Return the [x, y] coordinate for the center point of the cell that contains the specified text.  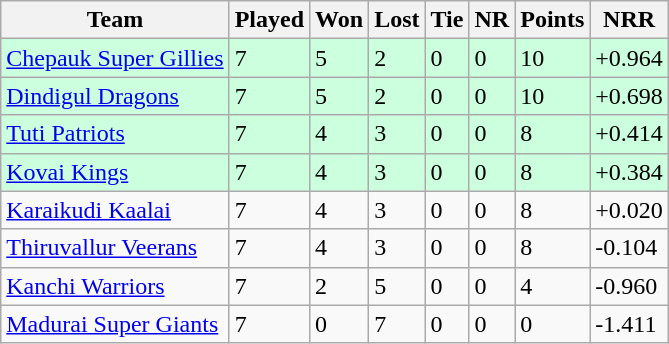
+0.414 [630, 134]
Chepauk Super Gillies [115, 58]
-0.960 [630, 286]
NR [492, 20]
Points [552, 20]
Kovai Kings [115, 172]
Tie [447, 20]
+0.020 [630, 210]
-0.104 [630, 248]
Tuti Patriots [115, 134]
Team [115, 20]
Dindigul Dragons [115, 96]
-1.411 [630, 324]
NRR [630, 20]
Madurai Super Giants [115, 324]
Karaikudi Kaalai [115, 210]
Thiruvallur Veerans [115, 248]
Played [269, 20]
+0.964 [630, 58]
+0.384 [630, 172]
Won [340, 20]
+0.698 [630, 96]
Lost [397, 20]
Kanchi Warriors [115, 286]
